Locate the cell with the specified text and output its [X, Y] center coordinate. 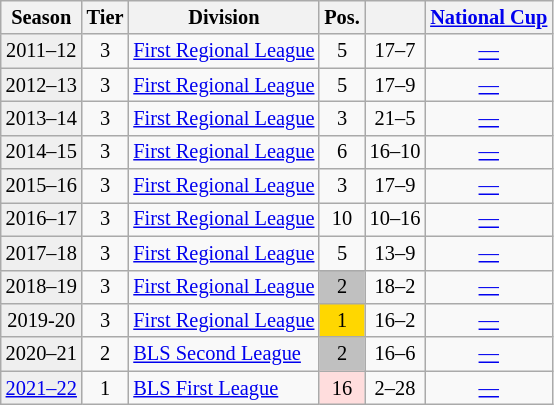
2014–15 [42, 152]
18–2 [396, 287]
National Cup [488, 17]
16–10 [396, 152]
2018–19 [42, 287]
2015–16 [42, 186]
Pos. [342, 17]
2019-20 [42, 320]
BLS Second League [224, 354]
Season [42, 17]
2021–22 [42, 388]
2012–13 [42, 85]
Division [224, 17]
16–6 [396, 354]
2013–14 [42, 118]
16 [342, 388]
2–28 [396, 388]
2017–18 [42, 253]
2011–12 [42, 51]
17–7 [396, 51]
Tier [106, 17]
13–9 [396, 253]
21–5 [396, 118]
BLS First League [224, 388]
2020–21 [42, 354]
6 [342, 152]
16–2 [396, 320]
2016–17 [42, 219]
10 [342, 219]
10–16 [396, 219]
